Output the (X, Y) coordinate of the center of the cell containing the given text.  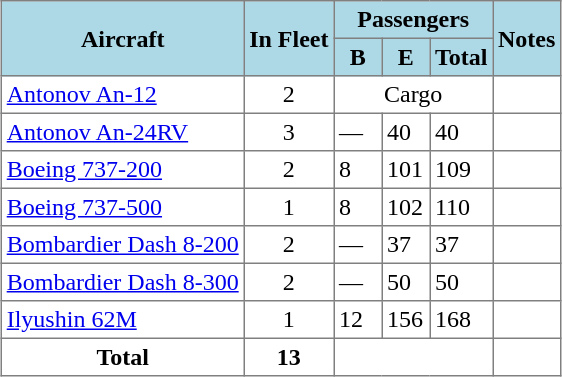
Ilyushin 62M (122, 320)
Aircraft (122, 38)
Antonov An-24RV (122, 132)
Bombardier Dash 8-300 (122, 282)
156 (406, 320)
E (406, 57)
Notes (527, 38)
12 (358, 320)
Boeing 737-500 (122, 207)
Antonov An-12 (122, 95)
168 (462, 320)
In Fleet (289, 38)
Boeing 737-200 (122, 170)
Bombardier Dash 8-200 (122, 245)
102 (406, 207)
B (358, 57)
3 (289, 132)
Passengers (414, 20)
110 (462, 207)
109 (462, 170)
Cargo (414, 95)
13 (289, 357)
101 (406, 170)
